Locate the cell with the specified text and output its [x, y] center coordinate. 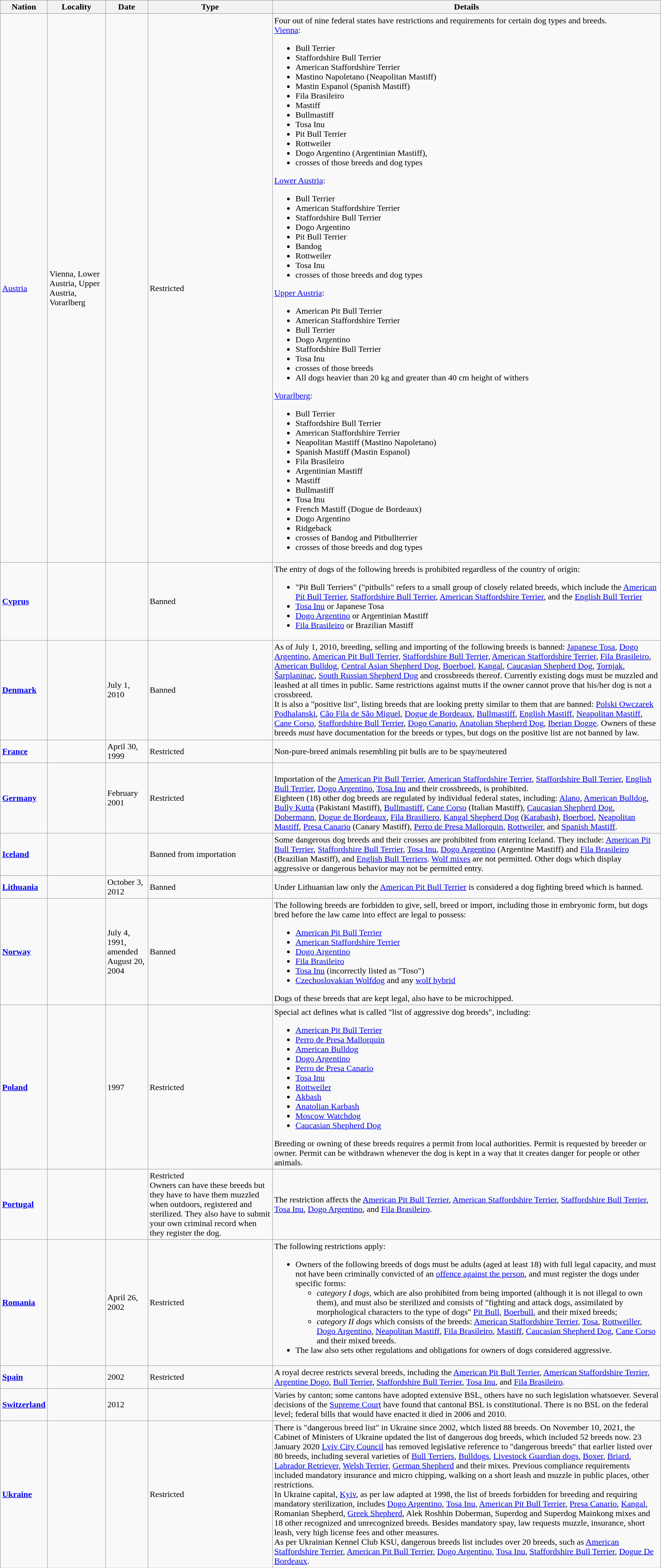
1997 [126, 1087]
Norway [24, 952]
2002 [126, 1377]
Denmark [24, 690]
2012 [126, 1405]
July 4, 1991,amended August 20, 2004 [126, 952]
July 1, 2010 [126, 690]
Germany [24, 798]
Banned from importation [210, 854]
Lithuania [24, 887]
Non-pure-breed animals resembling pit bulls are to be spay/neutered [466, 751]
Type [210, 7]
Vienna, Lower Austria, Upper Austria, Vorarlberg [76, 288]
Details [466, 7]
April 30, 1999 [126, 751]
Austria [24, 288]
Under Lithuanian law only the American Pit Bull Terrier is considered a dog fighting breed which is banned. [466, 887]
Cyprus [24, 601]
Date [126, 7]
October 3, 2012 [126, 887]
February 2001 [126, 798]
France [24, 751]
Poland [24, 1087]
Locality [76, 7]
Romania [24, 1302]
Switzerland [24, 1405]
Iceland [24, 854]
April 26, 2002 [126, 1302]
Portugal [24, 1204]
Spain [24, 1377]
Ukraine [24, 1495]
Nation [24, 7]
